Pinpoint the cell where the given text exists, returning its [x, y] midpoint coordinate. 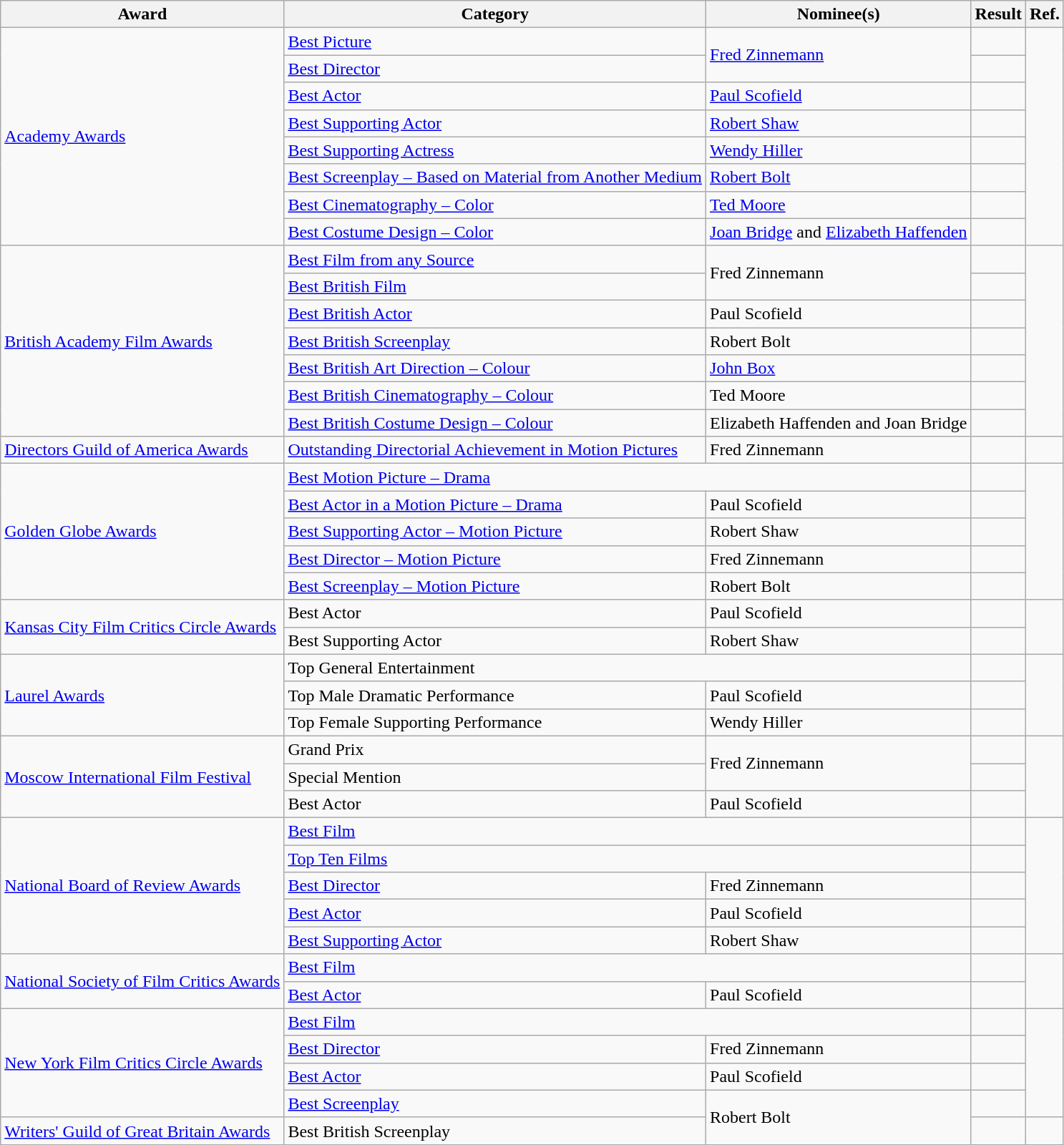
Joan Bridge and Elizabeth Haffenden [839, 232]
Award [142, 14]
Best Picture [495, 42]
Top Male Dramatic Performance [495, 695]
Outstanding Directorial Achievement in Motion Pictures [495, 450]
Best Costume Design – Color [495, 232]
Best Supporting Actress [495, 150]
Category [495, 14]
Nominee(s) [839, 14]
Top Female Supporting Performance [495, 722]
Best Supporting Actor – Motion Picture [495, 532]
British Academy Film Awards [142, 341]
Writers' Guild of Great Britain Awards [142, 1131]
Grand Prix [495, 749]
Best Director – Motion Picture [495, 559]
Directors Guild of America Awards [142, 450]
Best Screenplay – Motion Picture [495, 586]
Academy Awards [142, 137]
Ref. [1045, 14]
Best British Art Direction – Colour [495, 369]
Kansas City Film Critics Circle Awards [142, 627]
Best Motion Picture – Drama [628, 477]
Best Screenplay – Based on Material from Another Medium [495, 177]
New York Film Critics Circle Awards [142, 1063]
Special Mention [495, 776]
National Society of Film Critics Awards [142, 981]
Best Screenplay [495, 1103]
John Box [839, 369]
Elizabeth Haffenden and Joan Bridge [839, 423]
Golden Globe Awards [142, 532]
Top Ten Films [628, 859]
Best British Film [495, 286]
Moscow International Film Festival [142, 776]
Best British Actor [495, 313]
Best Actor in a Motion Picture – Drama [495, 505]
Top General Entertainment [628, 668]
Laurel Awards [142, 695]
National Board of Review Awards [142, 886]
Result [998, 14]
Best British Costume Design – Colour [495, 423]
Best British Cinematography – Colour [495, 396]
Best Film from any Source [495, 259]
Best Cinematography – Color [495, 205]
